From the cell containing the given text, extract its center point as [x, y] coordinate. 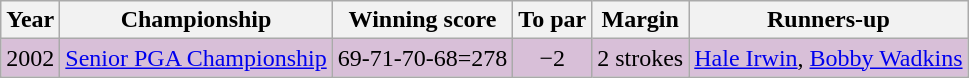
Runners-up [828, 20]
Margin [640, 20]
Championship [196, 20]
Year [30, 20]
−2 [552, 58]
2002 [30, 58]
Senior PGA Championship [196, 58]
To par [552, 20]
Winning score [422, 20]
Hale Irwin, Bobby Wadkins [828, 58]
69-71-70-68=278 [422, 58]
2 strokes [640, 58]
